Return the [x, y] coordinate for the center point of the cell that contains the specified text.  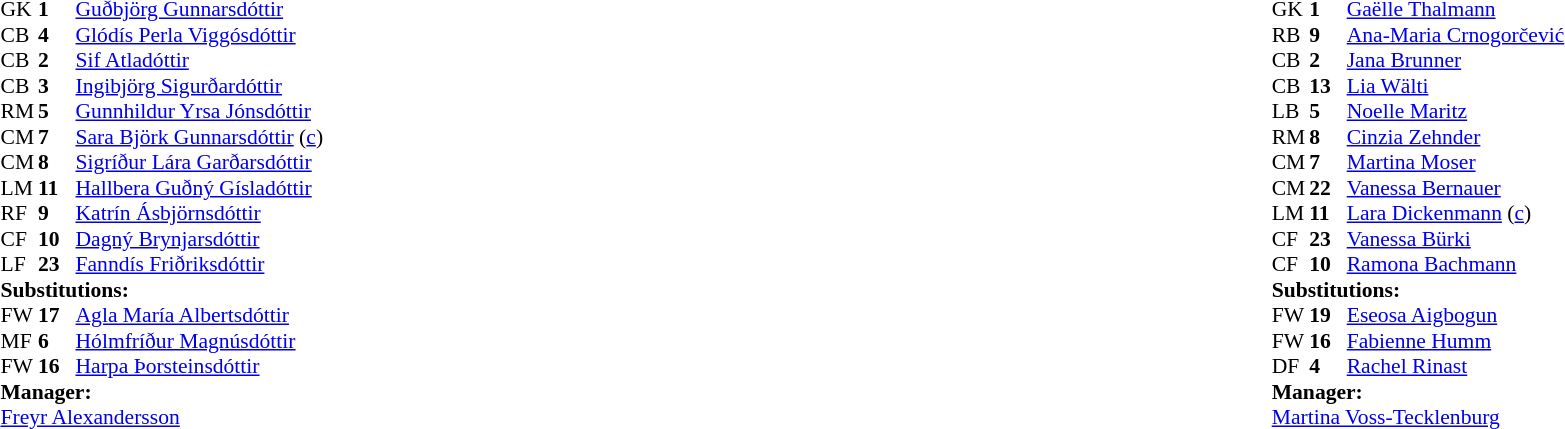
Martina Moser [1456, 163]
Fanndís Friðriksdóttir [200, 265]
6 [57, 341]
Noelle Maritz [1456, 111]
Agla María Albertsdóttir [200, 315]
Sara Björk Gunnarsdóttir (c) [200, 137]
RB [1291, 35]
Cinzia Zehnder [1456, 137]
Glódís Perla Viggósdóttir [200, 35]
Lara Dickenmann (c) [1456, 213]
17 [57, 315]
MF [19, 341]
Hallbera Guðný Gísladóttir [200, 188]
Ingibjörg Sigurðardóttir [200, 86]
3 [57, 86]
Harpa Þorsteinsdóttir [200, 367]
Jana Brunner [1456, 61]
Hólmfríður Magnúsdóttir [200, 341]
Sif Atladóttir [200, 61]
Fabienne Humm [1456, 341]
Dagný Brynjarsdóttir [200, 239]
Vanessa Bernauer [1456, 188]
LB [1291, 111]
Rachel Rinast [1456, 367]
Lia Wälti [1456, 86]
13 [1328, 86]
RF [19, 213]
Ramona Bachmann [1456, 265]
DF [1291, 367]
Sigríður Lára Garðarsdóttir [200, 163]
22 [1328, 188]
Vanessa Bürki [1456, 239]
Eseosa Aigbogun [1456, 315]
Katrín Ásbjörnsdóttir [200, 213]
LF [19, 265]
19 [1328, 315]
Ana-Maria Crnogorčević [1456, 35]
Gunnhildur Yrsa Jónsdóttir [200, 111]
